Find where the given text appears and provide that cell's center as [x, y] coordinate. 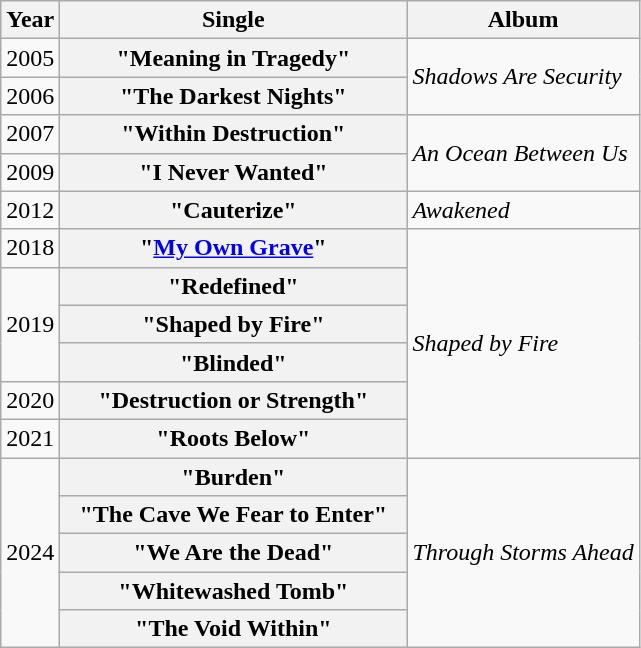
"We Are the Dead" [234, 553]
"The Cave We Fear to Enter" [234, 515]
2009 [30, 172]
Shadows Are Security [523, 77]
"Blinded" [234, 362]
Shaped by Fire [523, 343]
2018 [30, 248]
Awakened [523, 210]
"The Void Within" [234, 629]
"The Darkest Nights" [234, 96]
"Destruction or Strength" [234, 400]
2021 [30, 438]
"I Never Wanted" [234, 172]
"Shaped by Fire" [234, 324]
"Burden" [234, 477]
Through Storms Ahead [523, 553]
2020 [30, 400]
"Whitewashed Tomb" [234, 591]
2012 [30, 210]
2019 [30, 324]
"Within Destruction" [234, 134]
"Meaning in Tragedy" [234, 58]
"Roots Below" [234, 438]
Album [523, 20]
2006 [30, 96]
"Cauterize" [234, 210]
Single [234, 20]
2024 [30, 553]
An Ocean Between Us [523, 153]
"My Own Grave" [234, 248]
Year [30, 20]
2005 [30, 58]
2007 [30, 134]
"Redefined" [234, 286]
